Return the (x, y) coordinate for the center point of the cell that contains the specified text.  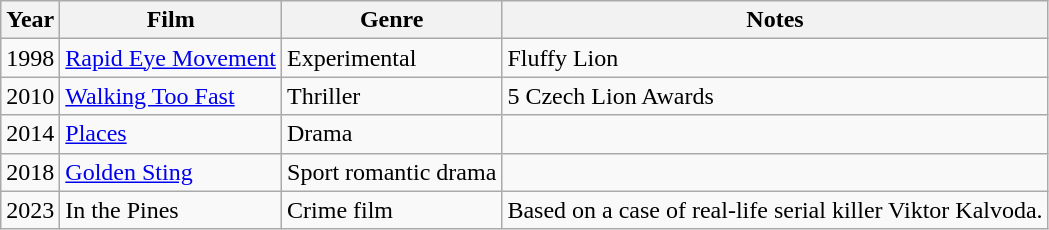
2010 (30, 96)
Sport romantic drama (392, 172)
2018 (30, 172)
Film (171, 20)
Thriller (392, 96)
Year (30, 20)
Based on a case of real-life serial killer Viktor Kalvoda. (775, 210)
2023 (30, 210)
Genre (392, 20)
Rapid Eye Movement (171, 58)
Walking Too Fast (171, 96)
Fluffy Lion (775, 58)
Experimental (392, 58)
Notes (775, 20)
In the Pines (171, 210)
Crime film (392, 210)
1998 (30, 58)
2014 (30, 134)
Places (171, 134)
5 Czech Lion Awards (775, 96)
Golden Sting (171, 172)
Drama (392, 134)
